Identify which cell holds the provided text, then report its [x, y] central coordinate. 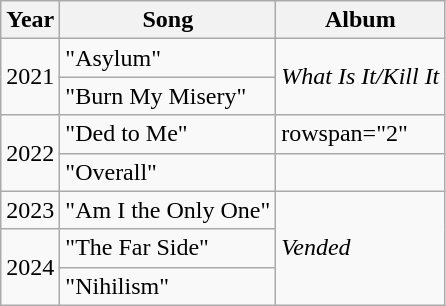
"Overall" [168, 172]
"Nihilism" [168, 286]
Song [168, 20]
"Ded to Me" [168, 134]
"Asylum" [168, 58]
2022 [30, 153]
2023 [30, 210]
"Burn My Misery" [168, 96]
2024 [30, 267]
Year [30, 20]
Vended [360, 248]
"Am I the Only One" [168, 210]
Album [360, 20]
2021 [30, 77]
What Is It/Kill It [360, 77]
"The Far Side" [168, 248]
rowspan="2" [360, 134]
